Return the (X, Y) coordinate for the center point of the cell that contains the specified text.  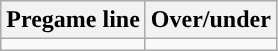
Pregame line (74, 20)
Over/under (210, 20)
